Detect which cell encompasses the target text, then output its [X, Y] center coordinate. 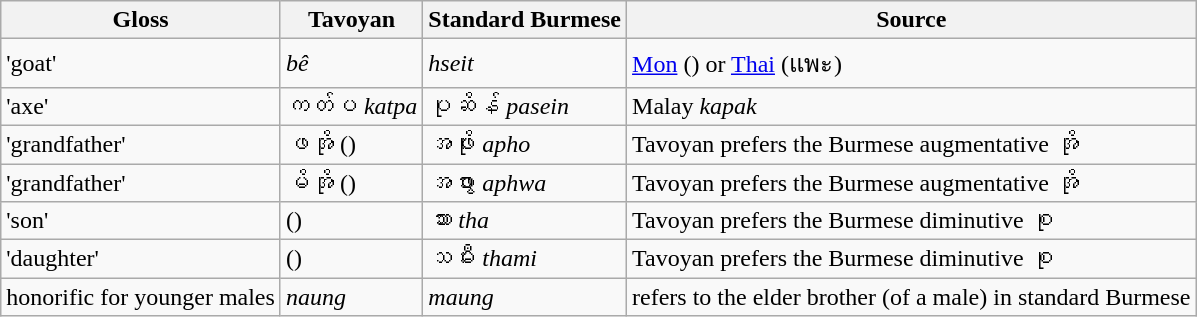
naung [351, 297]
Standard Burmese [525, 20]
'daughter' [141, 259]
'son' [141, 221]
Gloss [141, 20]
ဖအို () [351, 144]
သမီး thami [525, 259]
Mon () or Thai (แพะ) [912, 64]
Source [912, 20]
hseit [525, 64]
'goat' [141, 64]
အဖိုး apho [525, 144]
Tavoyan [351, 20]
Malay kapak [912, 106]
မိအို () [351, 183]
ကတ်ပ katpa [351, 106]
သား tha [525, 221]
honorific for younger males [141, 297]
ပုဆိန် pasein [525, 106]
'axe' [141, 106]
အဖွား aphwa [525, 183]
bê [351, 64]
maung [525, 297]
refers to the elder brother (of a male) in standard Burmese [912, 297]
